Find where the given text appears and provide that cell's center as (X, Y) coordinate. 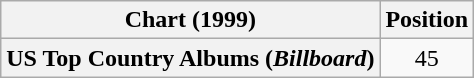
Chart (1999) (190, 20)
US Top Country Albums (Billboard) (190, 58)
45 (427, 58)
Position (427, 20)
